Scan for the cell matching the given text and deliver its [X, Y] coordinate at center. 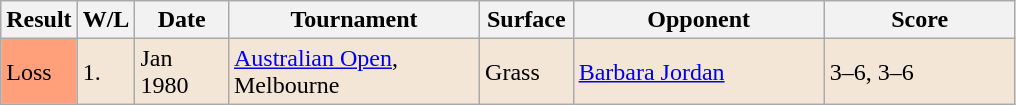
Date [182, 20]
Loss [39, 72]
Result [39, 20]
Tournament [354, 20]
Opponent [698, 20]
Barbara Jordan [698, 72]
Grass [527, 72]
Surface [527, 20]
3–6, 3–6 [920, 72]
Jan 1980 [182, 72]
Australian Open, Melbourne [354, 72]
W/L [106, 20]
1. [106, 72]
Score [920, 20]
